For the text-containing cell, return its midpoint in [x, y] coordinate format. 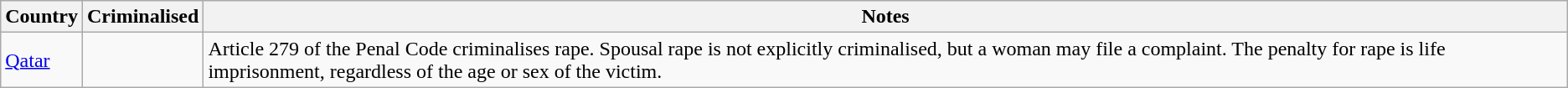
Notes [885, 17]
Country [42, 17]
Criminalised [142, 17]
Qatar [42, 60]
